Return (X, Y) of the center of cell containing provided text 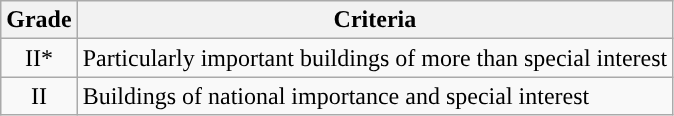
II* (39, 58)
Particularly important buildings of more than special interest (375, 58)
Criteria (375, 20)
II (39, 96)
Grade (39, 20)
Buildings of national importance and special interest (375, 96)
